Provide the (x, y) coordinate of the cell's center where the given text is located.  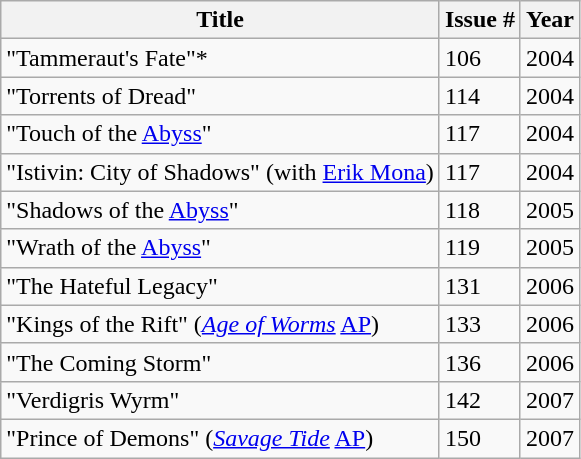
142 (480, 400)
Issue # (480, 20)
114 (480, 96)
118 (480, 210)
131 (480, 286)
"The Hateful Legacy" (220, 286)
150 (480, 438)
"Shadows of the Abyss" (220, 210)
Year (550, 20)
"Tammeraut's Fate"* (220, 58)
"The Coming Storm" (220, 362)
"Prince of Demons" (Savage Tide AP) (220, 438)
"Torrents of Dread" (220, 96)
"Touch of the Abyss" (220, 134)
"Verdigris Wyrm" (220, 400)
119 (480, 248)
Title (220, 20)
"Wrath of the Abyss" (220, 248)
136 (480, 362)
106 (480, 58)
"Istivin: City of Shadows" (with Erik Mona) (220, 172)
133 (480, 324)
"Kings of the Rift" (Age of Worms AP) (220, 324)
